Extract the (X, Y) coordinate from the center of the cell holding the provided text.  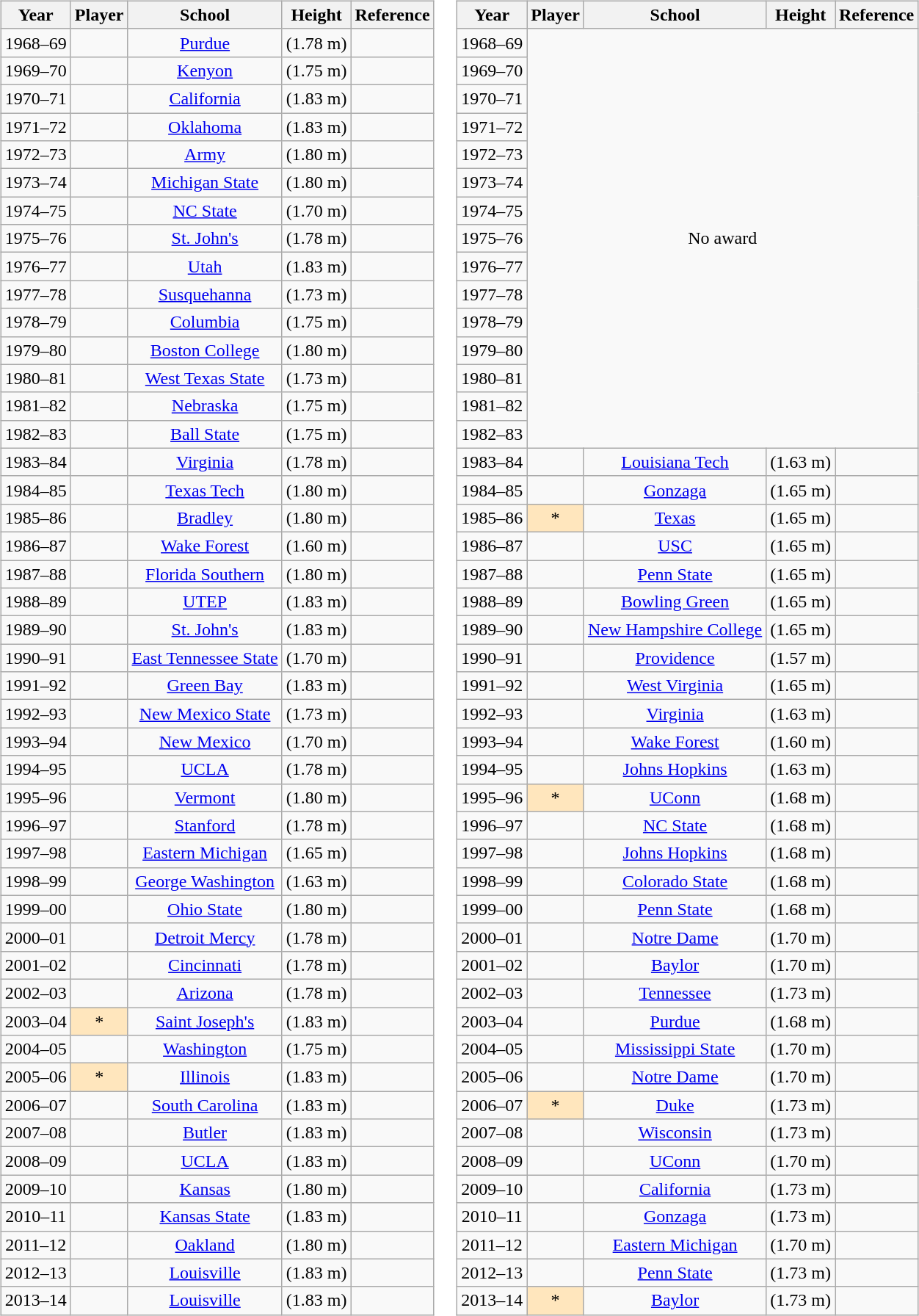
Boston College (205, 350)
Vermont (205, 798)
Bowling Green (675, 602)
Louisiana Tech (675, 462)
Tennessee (675, 993)
New Mexico State (205, 714)
Bradley (205, 518)
Susquehanna (205, 294)
West Virginia (675, 686)
No award (722, 238)
Texas (675, 518)
Green Bay (205, 686)
USC (675, 546)
Washington (205, 1049)
Saint Joseph's (205, 1022)
Oklahoma (205, 127)
Arizona (205, 993)
Mississippi State (675, 1049)
Ball State (205, 434)
UTEP (205, 602)
Columbia (205, 322)
Colorado State (675, 881)
(1.57 m) (801, 658)
East Tennessee State (205, 658)
South Carolina (205, 1105)
Florida Southern (205, 574)
Kansas (205, 1189)
Texas Tech (205, 490)
Nebraska (205, 406)
Duke (675, 1105)
Ohio State (205, 909)
West Texas State (205, 378)
Stanford (205, 825)
New Hampshire College (675, 630)
Providence (675, 658)
Illinois (205, 1077)
Michigan State (205, 183)
Army (205, 155)
Cincinnati (205, 965)
Kansas State (205, 1217)
Utah (205, 267)
George Washington (205, 881)
Detroit Mercy (205, 937)
Kenyon (205, 70)
New Mexico (205, 742)
Wisconsin (675, 1133)
Butler (205, 1133)
Oakland (205, 1245)
